Scan for the cell matching the given text and deliver its [X, Y] coordinate at center. 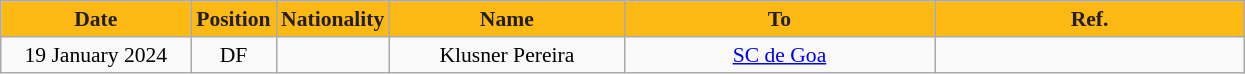
19 January 2024 [96, 55]
Position [234, 19]
Date [96, 19]
DF [234, 55]
Nationality [332, 19]
Name [506, 19]
Ref. [1090, 19]
Klusner Pereira [506, 55]
To [779, 19]
SC de Goa [779, 55]
